Detect which cell encompasses the target text, then output its (x, y) center coordinate. 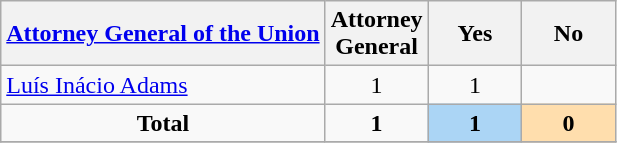
Attorney General (376, 34)
Total (163, 123)
No (569, 34)
0 (569, 123)
Yes (475, 34)
Attorney General of the Union (163, 34)
Luís Inácio Adams (163, 85)
